From the cell containing the given text, extract its center point as [x, y] coordinate. 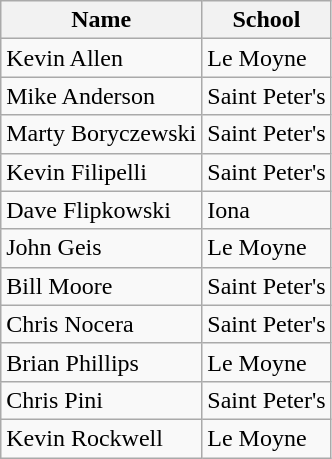
Name [102, 20]
Kevin Allen [102, 58]
Marty Boryczewski [102, 134]
Bill Moore [102, 286]
Kevin Rockwell [102, 438]
John Geis [102, 248]
Mike Anderson [102, 96]
Kevin Filipelli [102, 172]
Dave Flipkowski [102, 210]
Chris Nocera [102, 324]
School [266, 20]
Chris Pini [102, 400]
Iona [266, 210]
Brian Phillips [102, 362]
